Capture the cell that displays the provided text and extract its [x, y] central coordinate. 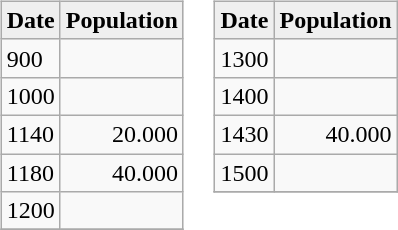
1000 [30, 96]
1500 [244, 173]
1140 [30, 134]
1430 [244, 134]
1300 [244, 58]
1400 [244, 96]
1180 [30, 173]
20.000 [122, 134]
900 [30, 58]
1200 [30, 211]
